Locate the cell with the specified text and output its [x, y] center coordinate. 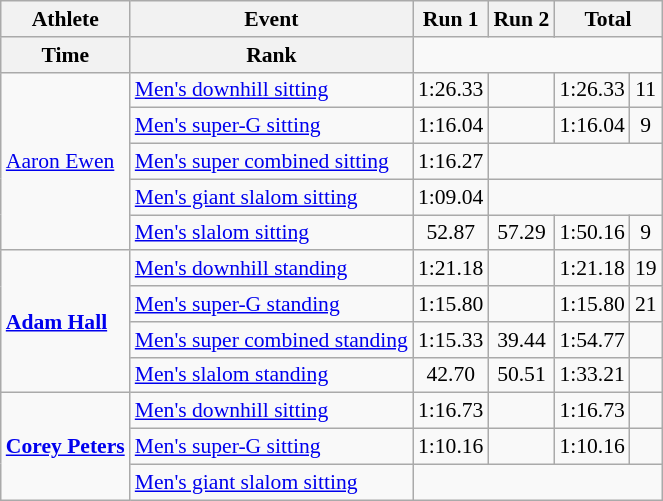
Men's super-G standing [272, 304]
50.51 [521, 375]
Men's slalom standing [272, 375]
1:15.33 [450, 340]
1:09.04 [450, 197]
11 [646, 90]
57.29 [521, 233]
1:50.16 [592, 233]
Men's slalom sitting [272, 233]
1:33.21 [592, 375]
Men's downhill standing [272, 269]
39.44 [521, 340]
Adam Hall [66, 322]
21 [646, 304]
1:54.77 [592, 340]
1:16.27 [450, 162]
Event [272, 19]
Total [608, 19]
19 [646, 269]
Aaron Ewen [66, 161]
Run 2 [521, 19]
Men's super combined standing [272, 340]
Men's super combined sitting [272, 162]
Time [66, 55]
Rank [272, 55]
42.70 [450, 375]
Athlete [66, 19]
Corey Peters [66, 446]
52.87 [450, 233]
Run 1 [450, 19]
